Return [X, Y] of the center of cell containing provided text 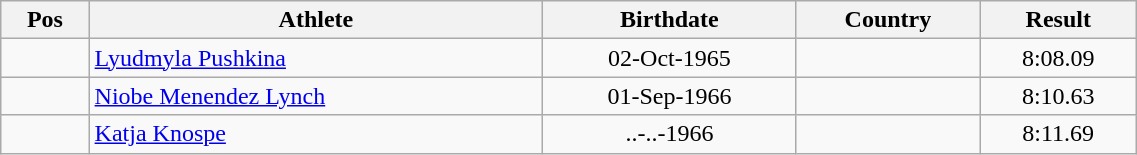
8:08.09 [1058, 58]
Result [1058, 20]
Lyudmyla Pushkina [316, 58]
8:10.63 [1058, 96]
..-..-1966 [670, 134]
Katja Knospe [316, 134]
8:11.69 [1058, 134]
Country [888, 20]
Niobe Menendez Lynch [316, 96]
Birthdate [670, 20]
02-Oct-1965 [670, 58]
01-Sep-1966 [670, 96]
Pos [45, 20]
Athlete [316, 20]
